Search for the cell housing the specified text and yield its (X, Y) center coordinate. 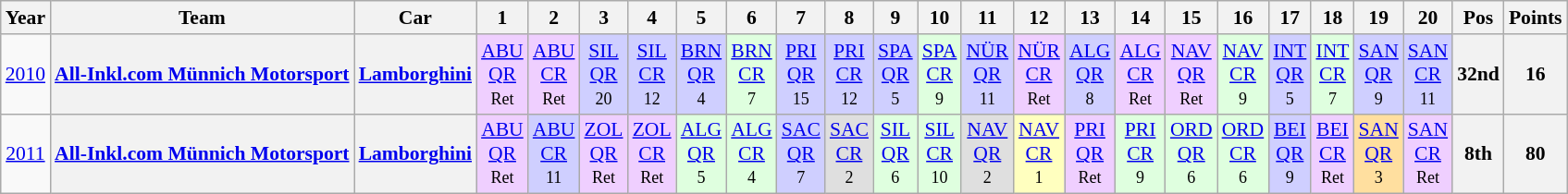
NAVCR9 (1243, 74)
17 (1290, 18)
Team (202, 18)
NAVQR2 (987, 153)
9 (895, 18)
SANQR3 (1378, 153)
7 (801, 18)
14 (1140, 18)
SPACR9 (940, 74)
BRNQR4 (701, 74)
PRICR9 (1140, 153)
SANCR11 (1428, 74)
4 (652, 18)
ALGCRRet (1140, 74)
Car (415, 18)
20 (1428, 18)
ABUCRRet (554, 74)
SACQR7 (801, 153)
3 (603, 18)
SANCRRet (1428, 153)
11 (987, 18)
15 (1191, 18)
Points (1536, 18)
8th (1478, 153)
SPAQR5 (895, 74)
ALGQR8 (1090, 74)
1 (502, 18)
SILQR6 (895, 153)
PRICR12 (849, 74)
BEICRRet (1332, 153)
ABUCR11 (554, 153)
13 (1090, 18)
ORDQR6 (1191, 153)
5 (701, 18)
80 (1536, 153)
SANQR9 (1378, 74)
BEIQR9 (1290, 153)
SACCR2 (849, 153)
INTQR5 (1290, 74)
2010 (26, 74)
19 (1378, 18)
BRNCR7 (751, 74)
NÜRCRRet (1039, 74)
INTCR7 (1332, 74)
ALGQR5 (701, 153)
NAVCR1 (1039, 153)
PRIQRRet (1090, 153)
SILCR12 (652, 74)
18 (1332, 18)
Pos (1478, 18)
ORDCR6 (1243, 153)
PRIQR15 (801, 74)
2 (554, 18)
NAVQRRet (1191, 74)
SILCR10 (940, 153)
6 (751, 18)
10 (940, 18)
NÜRQR11 (987, 74)
12 (1039, 18)
ALGCR4 (751, 153)
ZOLQRRet (603, 153)
2011 (26, 153)
32nd (1478, 74)
SILQR20 (603, 74)
ZOLCRRet (652, 153)
8 (849, 18)
Year (26, 18)
